Return the (x, y) coordinate for the center point of the cell that contains the specified text.  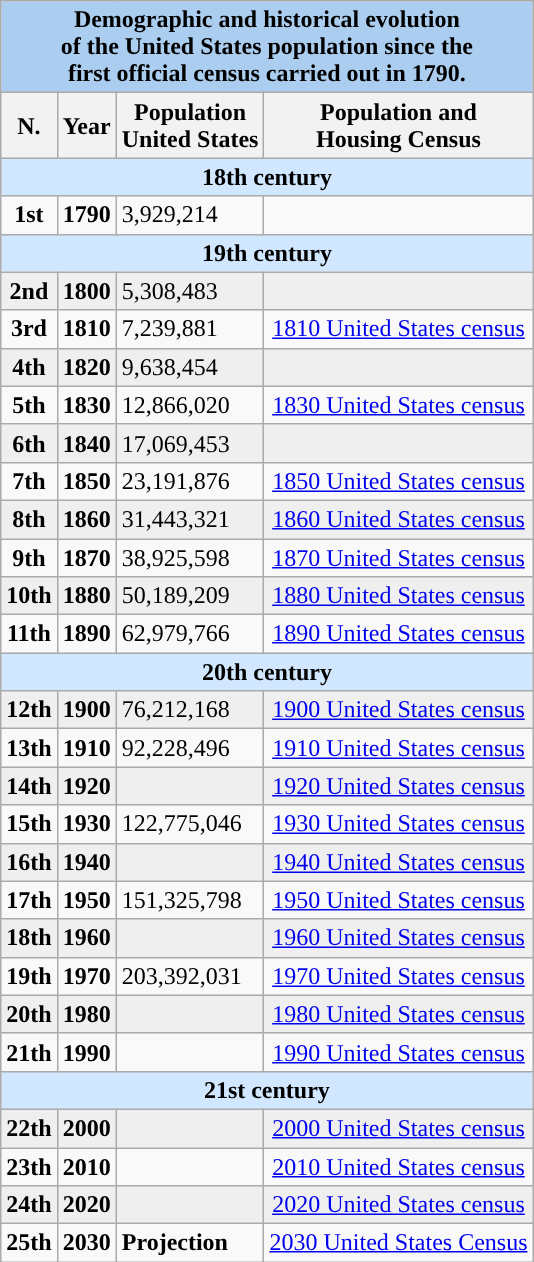
Year (86, 126)
1970 United States census (398, 976)
1880 (86, 596)
1940 United States census (398, 862)
1st (29, 215)
5th (29, 405)
1850 (86, 481)
7th (29, 481)
12th (29, 710)
1920 (86, 786)
20th century (267, 672)
1820 (86, 367)
1900 (86, 710)
Demographic and historical evolution of the United States population since the first official census carried out in 1790. (267, 47)
2010 United States census (398, 1167)
PopulationUnited States (190, 126)
1930 (86, 824)
151,325,798 (190, 900)
1980 (86, 1014)
1920 United States census (398, 786)
1810 (86, 329)
4th (29, 367)
2010 (86, 1167)
19th (29, 976)
8th (29, 519)
1870 (86, 557)
1960 United States census (398, 938)
1990 (86, 1052)
1950 (86, 900)
1810 United States census (398, 329)
31,443,321 (190, 519)
76,212,168 (190, 710)
1950 United States census (398, 900)
1840 (86, 443)
1860 (86, 519)
1790 (86, 215)
92,228,496 (190, 748)
1980 United States census (398, 1014)
62,979,766 (190, 634)
1900 United States census (398, 710)
2030 United States Census (398, 1243)
5,308,483 (190, 291)
1970 (86, 976)
203,392,031 (190, 976)
12,866,020 (190, 405)
21st century (267, 1090)
19th century (267, 253)
Population and Housing Census (398, 126)
38,925,598 (190, 557)
2020 (86, 1205)
1830 United States census (398, 405)
11th (29, 634)
23,191,876 (190, 481)
1990 United States census (398, 1052)
6th (29, 443)
7,239,881 (190, 329)
3,929,214 (190, 215)
9th (29, 557)
9,638,454 (190, 367)
15th (29, 824)
1880 United States census (398, 596)
122,775,046 (190, 824)
1930 United States census (398, 824)
N. (29, 126)
1800 (86, 291)
1940 (86, 862)
24th (29, 1205)
1910 United States census (398, 748)
1830 (86, 405)
2020 United States census (398, 1205)
2nd (29, 291)
21th (29, 1052)
Projection (190, 1243)
17,069,453 (190, 443)
10th (29, 596)
13th (29, 748)
50,189,209 (190, 596)
3rd (29, 329)
1910 (86, 748)
22th (29, 1128)
1890 (86, 634)
17th (29, 900)
20th (29, 1014)
1890 United States census (398, 634)
18th century (267, 177)
25th (29, 1243)
1860 United States census (398, 519)
2030 (86, 1243)
23th (29, 1167)
2000 (86, 1128)
1850 United States census (398, 481)
14th (29, 786)
16th (29, 862)
1960 (86, 938)
1870 United States census (398, 557)
18th (29, 938)
2000 United States census (398, 1128)
